Provide the (x, y) coordinate of the cell's center where the given text is located.  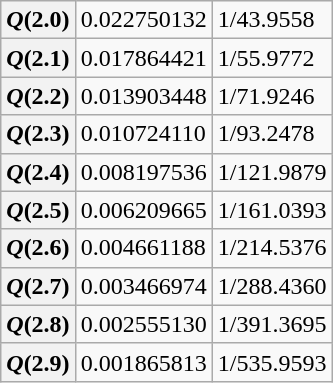
Q(2.8) (38, 324)
0.002555130 (144, 324)
Q(2.0) (38, 20)
0.013903448 (144, 96)
0.001865813 (144, 362)
0.006209665 (144, 210)
Q(2.2) (38, 96)
1/288.4360 (272, 286)
Q(2.7) (38, 286)
Q(2.6) (38, 248)
0.010724110 (144, 134)
Q(2.5) (38, 210)
1/93.2478 (272, 134)
1/161.0393 (272, 210)
Q(2.3) (38, 134)
1/121.9879 (272, 172)
1/391.3695 (272, 324)
1/43.9558 (272, 20)
0.022750132 (144, 20)
Q(2.9) (38, 362)
Q(2.4) (38, 172)
1/214.5376 (272, 248)
0.008197536 (144, 172)
Q(2.1) (38, 58)
0.004661188 (144, 248)
1/535.9593 (272, 362)
1/71.9246 (272, 96)
0.003466974 (144, 286)
0.017864421 (144, 58)
1/55.9772 (272, 58)
